Locate the cell with the specified text and output its [x, y] center coordinate. 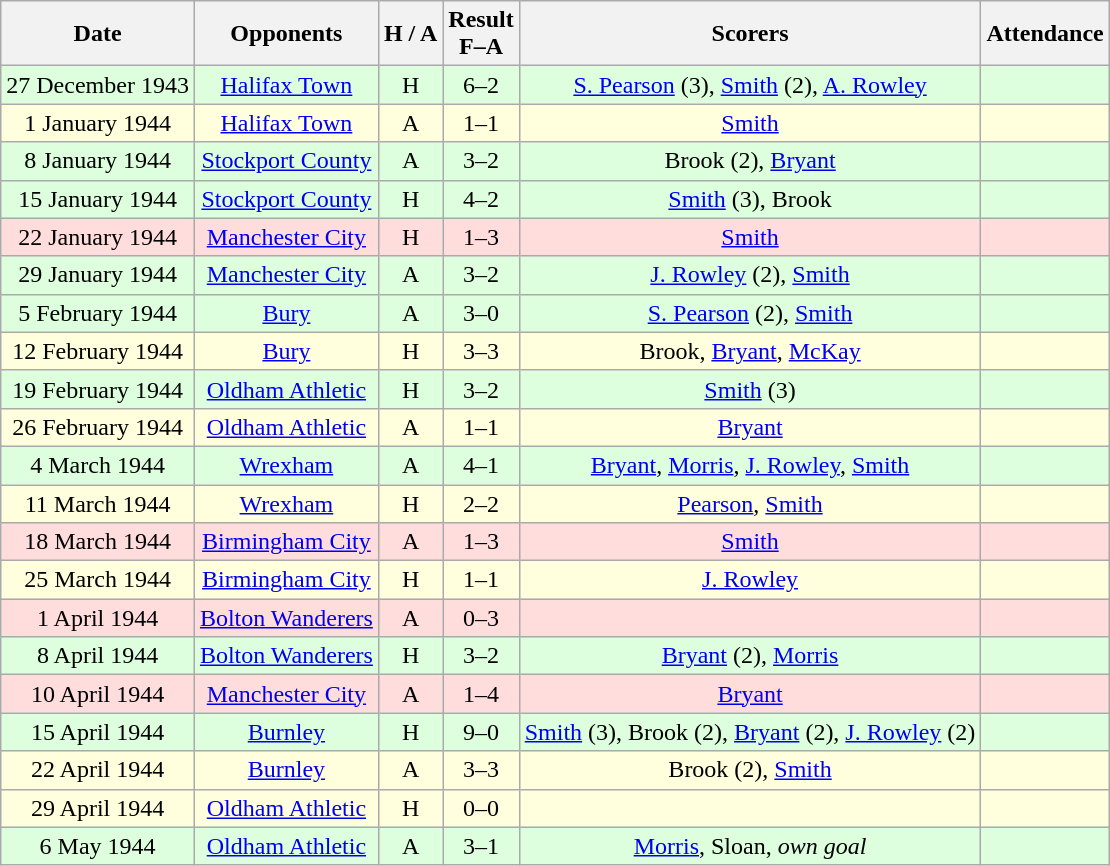
9–0 [481, 732]
0–3 [481, 618]
29 April 1944 [98, 808]
Brook (2), Smith [750, 770]
15 April 1944 [98, 732]
Smith (3) [750, 389]
Opponents [286, 34]
6–2 [481, 85]
3–1 [481, 846]
5 February 1944 [98, 313]
6 May 1944 [98, 846]
26 February 1944 [98, 427]
10 April 1944 [98, 694]
25 March 1944 [98, 580]
11 March 1944 [98, 503]
1 January 1944 [98, 123]
ResultF–A [481, 34]
Morris, Sloan, own goal [750, 846]
4 March 1944 [98, 465]
0–0 [481, 808]
J. Rowley (2), Smith [750, 275]
H / A [410, 34]
4–2 [481, 199]
Smith (3), Brook [750, 199]
Scorers [750, 34]
8 January 1944 [98, 161]
2–2 [481, 503]
Bryant (2), Morris [750, 656]
3–0 [481, 313]
Smith (3), Brook (2), Bryant (2), J. Rowley (2) [750, 732]
22 April 1944 [98, 770]
1–4 [481, 694]
15 January 1944 [98, 199]
Pearson, Smith [750, 503]
27 December 1943 [98, 85]
18 March 1944 [98, 542]
22 January 1944 [98, 237]
Bryant, Morris, J. Rowley, Smith [750, 465]
4–1 [481, 465]
8 April 1944 [98, 656]
19 February 1944 [98, 389]
Attendance [1045, 34]
29 January 1944 [98, 275]
12 February 1944 [98, 351]
Date [98, 34]
Brook, Bryant, McKay [750, 351]
Brook (2), Bryant [750, 161]
J. Rowley [750, 580]
1 April 1944 [98, 618]
S. Pearson (2), Smith [750, 313]
S. Pearson (3), Smith (2), A. Rowley [750, 85]
